Find where the given text appears and provide that cell's center as [X, Y] coordinate. 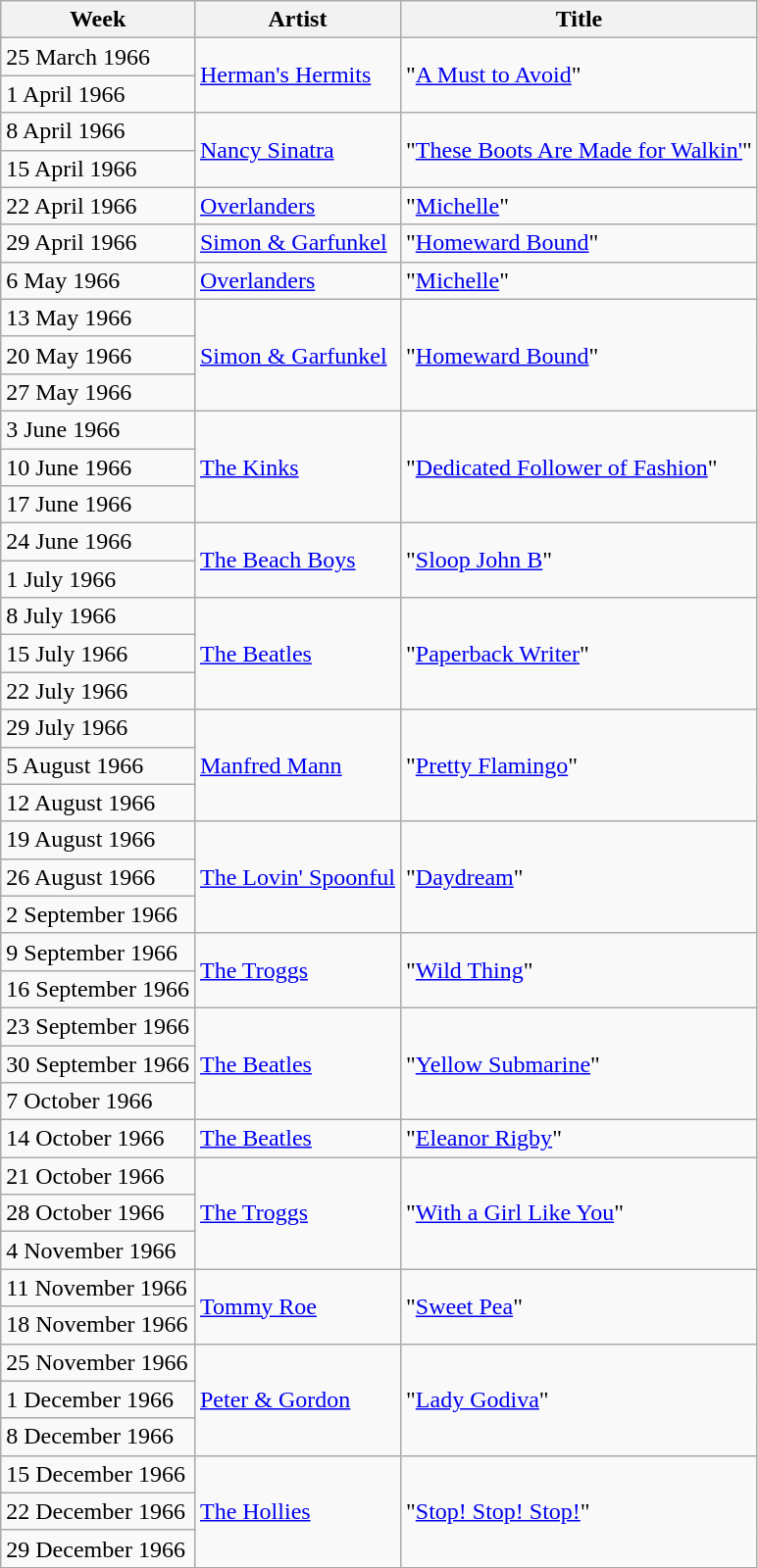
"Eleanor Rigby" [579, 1139]
8 December 1966 [98, 1437]
12 August 1966 [98, 803]
1 April 1966 [98, 94]
22 April 1966 [98, 206]
11 November 1966 [98, 1288]
4 November 1966 [98, 1250]
"Sloop John B" [579, 561]
"Dedicated Follower of Fashion" [579, 466]
"Lady Godiva" [579, 1399]
2 September 1966 [98, 914]
20 May 1966 [98, 355]
The Lovin' Spoonful [297, 877]
21 October 1966 [98, 1176]
23 September 1966 [98, 1026]
Peter & Gordon [297, 1399]
29 April 1966 [98, 243]
22 December 1966 [98, 1511]
14 October 1966 [98, 1139]
"Yellow Submarine" [579, 1063]
26 August 1966 [98, 877]
Nancy Sinatra [297, 150]
9 September 1966 [98, 952]
Title [579, 20]
25 March 1966 [98, 57]
18 November 1966 [98, 1325]
Week [98, 20]
The Hollies [297, 1511]
29 December 1966 [98, 1548]
"Stop! Stop! Stop!" [579, 1511]
16 September 1966 [98, 989]
25 November 1966 [98, 1362]
3 June 1966 [98, 429]
5 August 1966 [98, 765]
Manfred Mann [297, 765]
"These Boots Are Made for Walkin'" [579, 150]
1 July 1966 [98, 579]
Artist [297, 20]
17 June 1966 [98, 505]
13 May 1966 [98, 318]
"A Must to Avoid" [579, 75]
"Daydream" [579, 877]
15 July 1966 [98, 654]
The Beach Boys [297, 561]
Herman's Hermits [297, 75]
"Pretty Flamingo" [579, 765]
Tommy Roe [297, 1306]
8 July 1966 [98, 616]
22 July 1966 [98, 691]
15 December 1966 [98, 1474]
15 April 1966 [98, 169]
"Sweet Pea" [579, 1306]
"With a Girl Like You" [579, 1213]
The Kinks [297, 466]
28 October 1966 [98, 1213]
8 April 1966 [98, 131]
10 June 1966 [98, 467]
19 August 1966 [98, 840]
7 October 1966 [98, 1102]
24 June 1966 [98, 542]
30 September 1966 [98, 1063]
29 July 1966 [98, 728]
"Paperback Writer" [579, 654]
1 December 1966 [98, 1399]
6 May 1966 [98, 280]
"Wild Thing" [579, 970]
27 May 1966 [98, 392]
